Return the [X, Y] coordinate for the center point of the cell that contains the specified text.  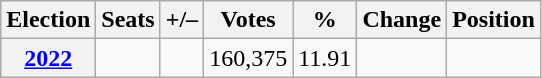
Seats [128, 20]
% [325, 20]
Change [402, 20]
160,375 [248, 58]
Votes [248, 20]
+/– [182, 20]
11.91 [325, 58]
Position [494, 20]
Election [48, 20]
2022 [48, 58]
